Find where the given text appears and provide that cell's center as [X, Y] coordinate. 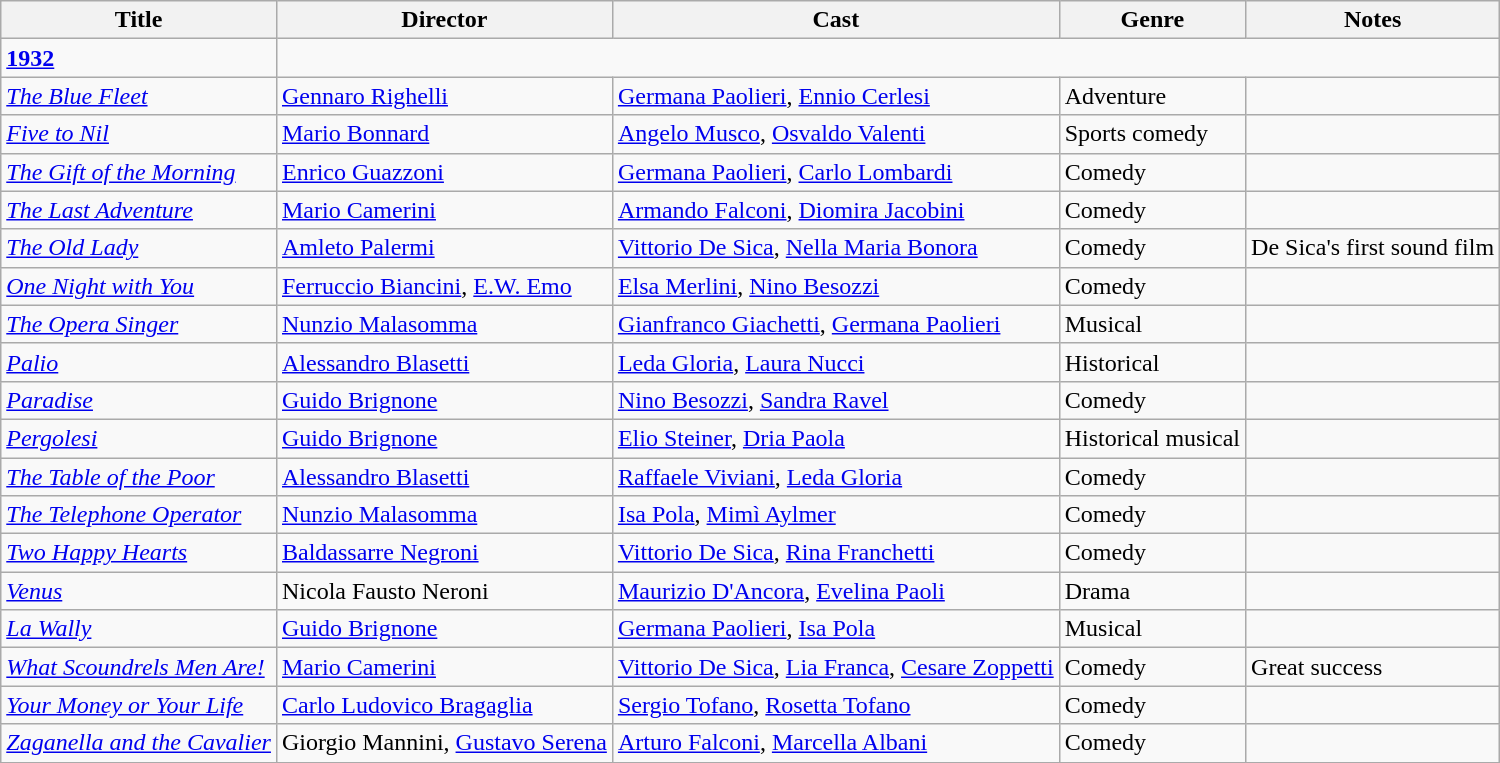
De Sica's first sound film [1373, 248]
Ferruccio Biancini, E.W. Emo [444, 286]
Germana Paolieri, Isa Pola [836, 629]
Two Happy Hearts [139, 553]
The Opera Singer [139, 324]
Vittorio De Sica, Lia Franca, Cesare Zoppetti [836, 667]
Germana Paolieri, Ennio Cerlesi [836, 96]
Elsa Merlini, Nino Besozzi [836, 286]
Enrico Guazzoni [444, 172]
Venus [139, 591]
Angelo Musco, Osvaldo Valenti [836, 134]
One Night with You [139, 286]
Giorgio Mannini, Gustavo Serena [444, 743]
Cast [836, 20]
Zaganella and the Cavalier [139, 743]
Leda Gloria, Laura Nucci [836, 362]
The Last Adventure [139, 210]
Your Money or Your Life [139, 705]
Isa Pola, Mimì Aylmer [836, 515]
Arturo Falconi, Marcella Albani [836, 743]
Elio Steiner, Dria Paola [836, 438]
1932 [139, 58]
Pergolesi [139, 438]
Mario Bonnard [444, 134]
Germana Paolieri, Carlo Lombardi [836, 172]
Carlo Ludovico Bragaglia [444, 705]
Historical [1152, 362]
Title [139, 20]
Baldassarre Negroni [444, 553]
Sports comedy [1152, 134]
Nicola Fausto Neroni [444, 591]
Maurizio D'Ancora, Evelina Paoli [836, 591]
Paradise [139, 400]
Armando Falconi, Diomira Jacobini [836, 210]
The Blue Fleet [139, 96]
The Gift of the Morning [139, 172]
The Table of the Poor [139, 477]
Amleto Palermi [444, 248]
Gennaro Righelli [444, 96]
Palio [139, 362]
Historical musical [1152, 438]
Notes [1373, 20]
Vittorio De Sica, Rina Franchetti [836, 553]
Sergio Tofano, Rosetta Tofano [836, 705]
Drama [1152, 591]
The Telephone Operator [139, 515]
Genre [1152, 20]
Great success [1373, 667]
Gianfranco Giachetti, Germana Paolieri [836, 324]
Adventure [1152, 96]
Vittorio De Sica, Nella Maria Bonora [836, 248]
La Wally [139, 629]
Raffaele Viviani, Leda Gloria [836, 477]
Five to Nil [139, 134]
What Scoundrels Men Are! [139, 667]
Director [444, 20]
The Old Lady [139, 248]
Nino Besozzi, Sandra Ravel [836, 400]
